Capture the cell that displays the provided text and extract its [x, y] central coordinate. 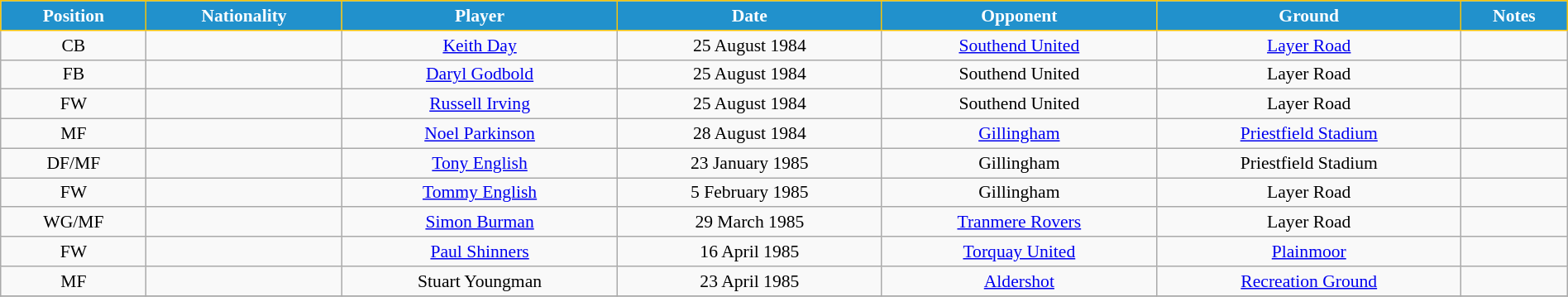
DF/MF [74, 163]
16 April 1985 [749, 251]
Tony English [480, 163]
29 March 1985 [749, 223]
23 April 1985 [749, 281]
FB [74, 74]
Torquay United [1019, 251]
CB [74, 46]
Stuart Youngman [480, 281]
Nationality [244, 16]
Tranmere Rovers [1019, 223]
Recreation Ground [1309, 281]
Keith Day [480, 46]
WG/MF [74, 223]
Position [74, 16]
Opponent [1019, 16]
Simon Burman [480, 223]
Ground [1309, 16]
Notes [1515, 16]
5 February 1985 [749, 193]
Daryl Godbold [480, 74]
Date [749, 16]
Aldershot [1019, 281]
Russell Irving [480, 104]
Plainmoor [1309, 251]
28 August 1984 [749, 134]
Player [480, 16]
Noel Parkinson [480, 134]
23 January 1985 [749, 163]
Tommy English [480, 193]
Paul Shinners [480, 251]
